Search for the cell housing the specified text and yield its (X, Y) center coordinate. 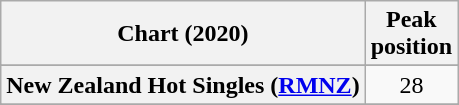
Chart (2020) (183, 34)
New Zealand Hot Singles (RMNZ) (183, 85)
Peakposition (411, 34)
28 (411, 85)
